Return (x, y) of the center of cell containing provided text 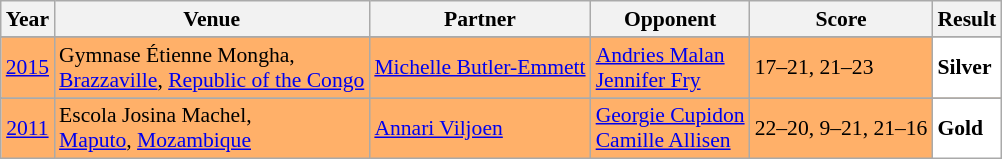
Escola Josina Machel,Maputo, Mozambique (212, 128)
Gymnase Étienne Mongha,Brazzaville, Republic of the Congo (212, 68)
Partner (480, 19)
22–20, 9–21, 21–16 (842, 128)
Gold (966, 128)
2011 (28, 128)
Georgie Cupidon Camille Allisen (670, 128)
Annari Viljoen (480, 128)
2015 (28, 68)
Venue (212, 19)
Michelle Butler-Emmett (480, 68)
Result (966, 19)
Score (842, 19)
Opponent (670, 19)
17–21, 21–23 (842, 68)
Silver (966, 68)
Andries Malan Jennifer Fry (670, 68)
Year (28, 19)
